Capture the cell that displays the provided text and extract its [x, y] central coordinate. 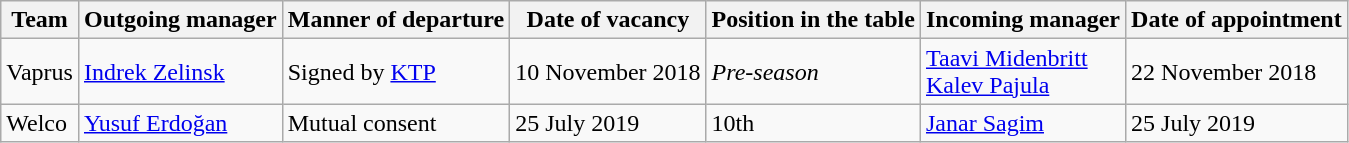
Incoming manager [1022, 20]
Welco [40, 123]
Signed by KTP [396, 72]
Vaprus [40, 72]
Manner of departure [396, 20]
Mutual consent [396, 123]
Pre-season [813, 72]
Date of vacancy [608, 20]
Indrek Zelinsk [180, 72]
22 November 2018 [1237, 72]
Outgoing manager [180, 20]
Janar Sagim [1022, 123]
Team [40, 20]
Position in the table [813, 20]
Taavi Midenbritt Kalev Pajula [1022, 72]
Date of appointment [1237, 20]
Yusuf Erdoğan [180, 123]
10 November 2018 [608, 72]
10th [813, 123]
